Capture the cell that displays the provided text and extract its [X, Y] central coordinate. 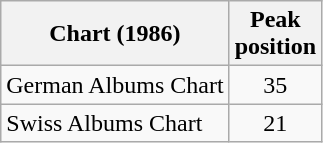
Peakposition [275, 34]
Swiss Albums Chart [115, 123]
21 [275, 123]
Chart (1986) [115, 34]
German Albums Chart [115, 85]
35 [275, 85]
